For the text-containing cell, return its midpoint in [X, Y] coordinate format. 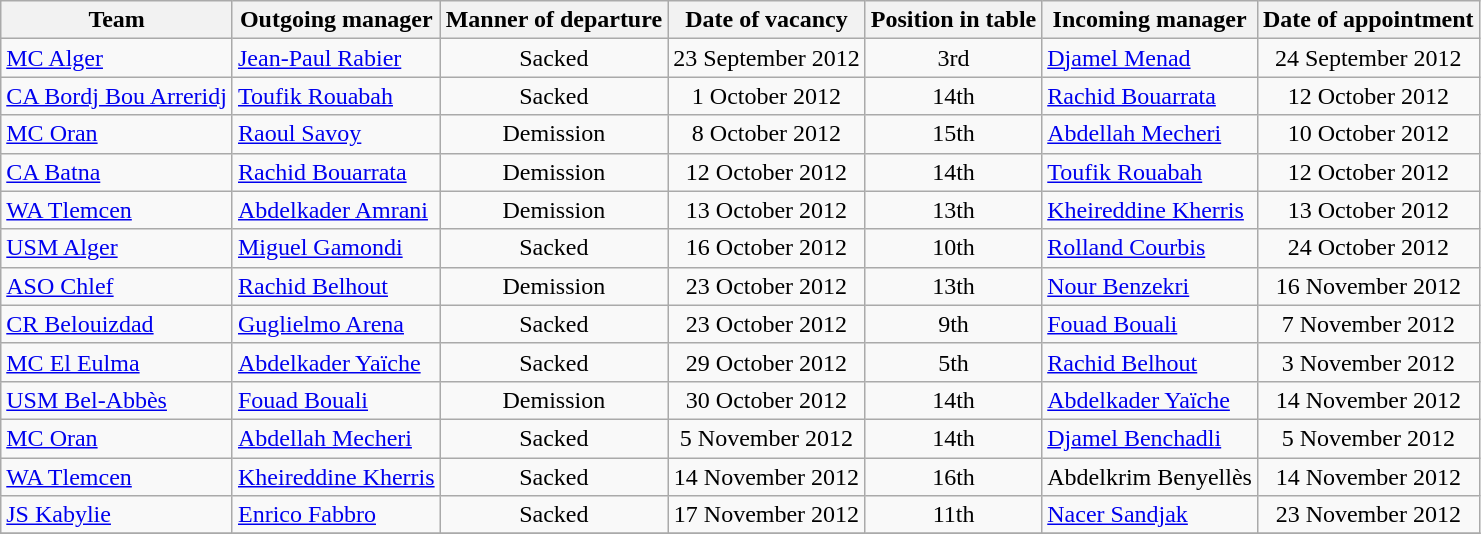
Raoul Savoy [336, 134]
Enrico Fabbro [336, 515]
Date of appointment [1368, 20]
5th [953, 362]
MC El Eulma [117, 362]
16th [953, 477]
ASO Chlef [117, 286]
8 October 2012 [767, 134]
7 November 2012 [1368, 324]
11th [953, 515]
15th [953, 134]
17 November 2012 [767, 515]
CR Belouizdad [117, 324]
Guglielmo Arena [336, 324]
10 October 2012 [1368, 134]
Date of vacancy [767, 20]
Manner of departure [554, 20]
MC Alger [117, 58]
CA Bordj Bou Arreridj [117, 96]
Abdelkader Amrani [336, 210]
16 October 2012 [767, 248]
Incoming manager [1150, 20]
Djamel Menad [1150, 58]
23 November 2012 [1368, 515]
1 October 2012 [767, 96]
24 October 2012 [1368, 248]
Djamel Benchadli [1150, 438]
USM Bel-Abbès [117, 400]
3rd [953, 58]
16 November 2012 [1368, 286]
Outgoing manager [336, 20]
30 October 2012 [767, 400]
29 October 2012 [767, 362]
Miguel Gamondi [336, 248]
USM Alger [117, 248]
Rolland Courbis [1150, 248]
23 September 2012 [767, 58]
JS Kabylie [117, 515]
10th [953, 248]
Nacer Sandjak [1150, 515]
CA Batna [117, 172]
9th [953, 324]
Jean-Paul Rabier [336, 58]
Abdelkrim Benyellès [1150, 477]
3 November 2012 [1368, 362]
Nour Benzekri [1150, 286]
Team [117, 20]
Position in table [953, 20]
24 September 2012 [1368, 58]
